Capture the cell that displays the provided text and extract its (x, y) central coordinate. 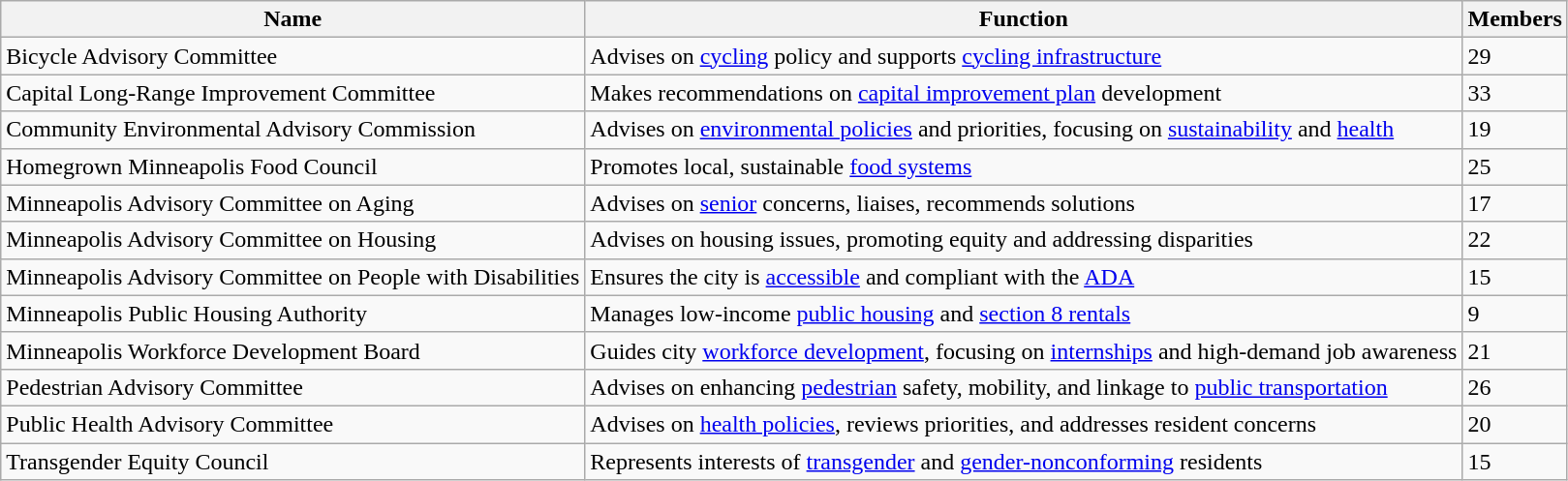
Promotes local, sustainable food systems (1024, 166)
20 (1515, 424)
Minneapolis Advisory Committee on Aging (292, 203)
Advises on enhancing pedestrian safety, mobility, and linkage to public transportation (1024, 387)
Pedestrian Advisory Committee (292, 387)
Minneapolis Workforce Development Board (292, 350)
Guides city workforce development, focusing on internships and high-demand job awareness (1024, 350)
25 (1515, 166)
Advises on senior concerns, liaises, recommends solutions (1024, 203)
Members (1515, 19)
Capital Long-Range Improvement Committee (292, 93)
19 (1515, 130)
17 (1515, 203)
Makes recommendations on capital improvement plan development (1024, 93)
Minneapolis Advisory Committee on People with Disabilities (292, 277)
Advises on housing issues, promoting equity and addressing disparities (1024, 240)
Transgender Equity Council (292, 462)
Homegrown Minneapolis Food Council (292, 166)
Represents interests of transgender and gender-nonconforming residents (1024, 462)
Manages low-income public housing and section 8 rentals (1024, 314)
22 (1515, 240)
Advises on cycling policy and supports cycling infrastructure (1024, 56)
Advises on health policies, reviews priorities, and addresses resident concerns (1024, 424)
Minneapolis Advisory Committee on Housing (292, 240)
26 (1515, 387)
Advises on environmental policies and priorities, focusing on sustainability and health (1024, 130)
33 (1515, 93)
Minneapolis Public Housing Authority (292, 314)
Community Environmental Advisory Commission (292, 130)
Public Health Advisory Committee (292, 424)
21 (1515, 350)
Name (292, 19)
Ensures the city is accessible and compliant with the ADA (1024, 277)
Function (1024, 19)
Bicycle Advisory Committee (292, 56)
9 (1515, 314)
29 (1515, 56)
